Pinpoint the cell where the given text exists, returning its [X, Y] midpoint coordinate. 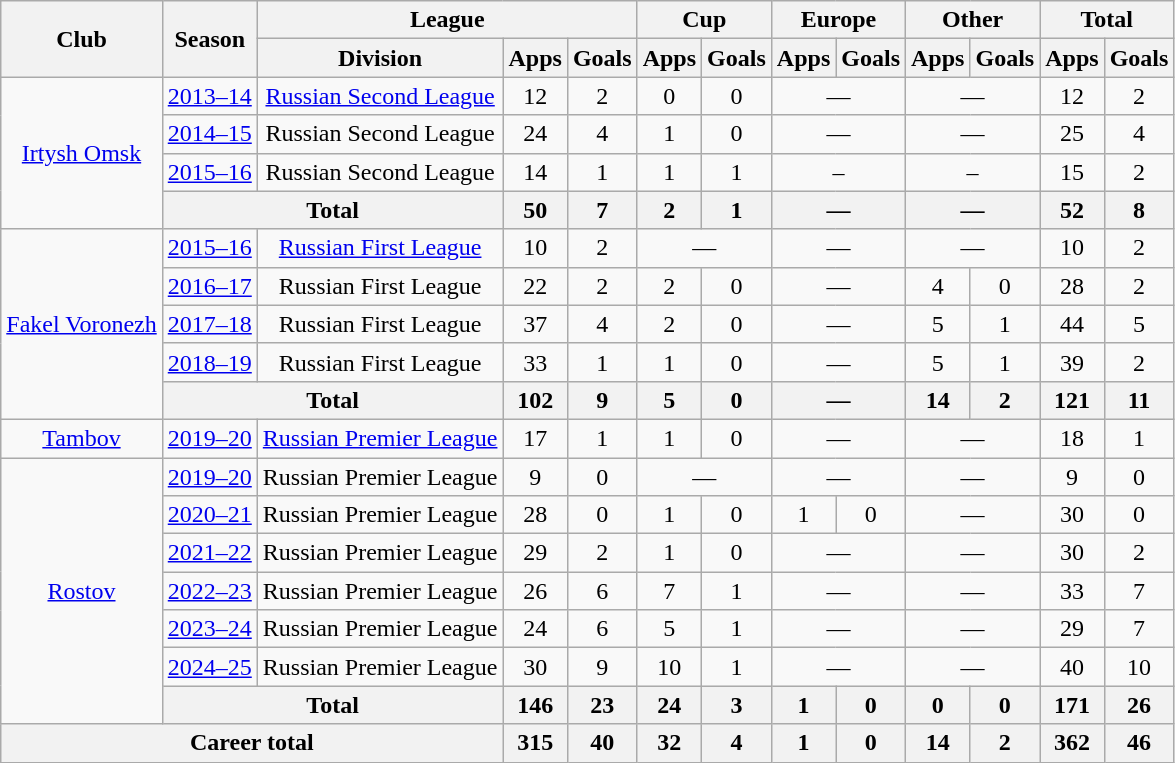
121 [1072, 400]
2018–19 [210, 362]
362 [1072, 743]
8 [1139, 210]
2023–24 [210, 629]
Division [380, 58]
50 [535, 210]
2014–15 [210, 134]
46 [1139, 743]
2020–21 [210, 515]
171 [1072, 705]
Irtysh Omsk [82, 153]
102 [535, 400]
2022–23 [210, 591]
Season [210, 39]
Tambov [82, 438]
Rostov [82, 591]
Other [973, 20]
315 [535, 743]
3 [737, 705]
22 [535, 286]
2016–17 [210, 286]
League [447, 20]
23 [602, 705]
52 [1072, 210]
2013–14 [210, 96]
17 [535, 438]
11 [1139, 400]
2017–18 [210, 324]
2021–22 [210, 553]
2024–25 [210, 667]
Club [82, 39]
25 [1072, 134]
39 [1072, 362]
Career total [252, 743]
146 [535, 705]
44 [1072, 324]
Cup [704, 20]
18 [1072, 438]
15 [1072, 172]
Fakel Voronezh [82, 324]
32 [669, 743]
37 [535, 324]
Europe [838, 20]
